Identify which cell holds the provided text, then report its [X, Y] central coordinate. 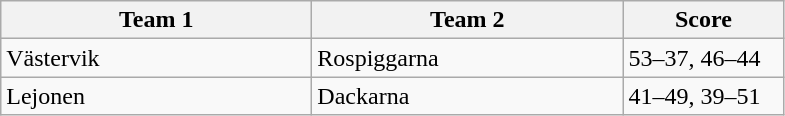
Score [704, 20]
Dackarna [468, 96]
Rospiggarna [468, 58]
41–49, 39–51 [704, 96]
Team 1 [156, 20]
Västervik [156, 58]
Team 2 [468, 20]
Lejonen [156, 96]
53–37, 46–44 [704, 58]
